Output the [x, y] coordinate of the center of the cell containing the given text.  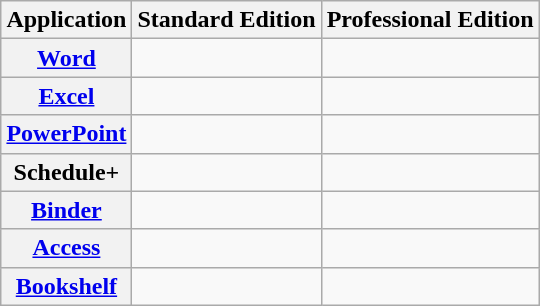
Binder [66, 210]
Word [66, 58]
Application [66, 20]
Standard Edition [226, 20]
Excel [66, 96]
Professional Edition [430, 20]
Access [66, 248]
PowerPoint [66, 134]
Schedule+ [66, 172]
Bookshelf [66, 286]
